Identify which cell holds the provided text, then report its [x, y] central coordinate. 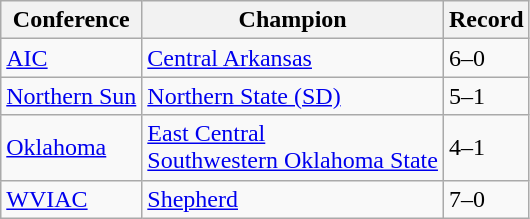
Champion [293, 20]
Conference [72, 20]
6–0 [486, 58]
7–0 [486, 199]
Shepherd [293, 199]
Record [486, 20]
Central Arkansas [293, 58]
5–1 [486, 96]
East CentralSouthwestern Oklahoma State [293, 148]
4–1 [486, 148]
WVIAC [72, 199]
Oklahoma [72, 148]
Northern Sun [72, 96]
Northern State (SD) [293, 96]
AIC [72, 58]
